Locate the cell with the specified text and output its (x, y) center coordinate. 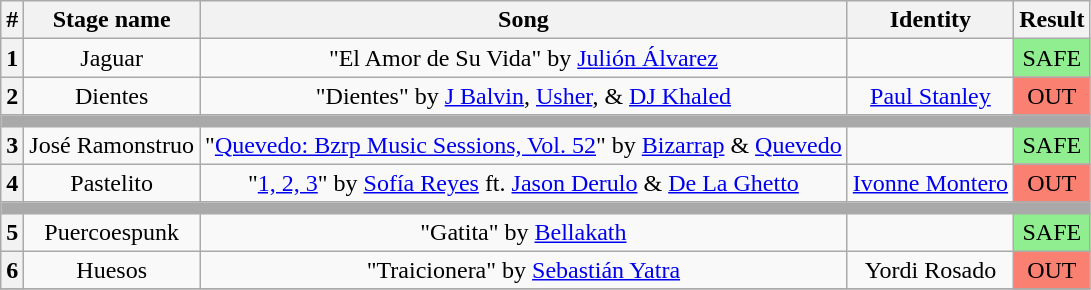
Stage name (112, 20)
José Ramonstruo (112, 145)
Pastelito (112, 183)
4 (12, 183)
# (12, 20)
Jaguar (112, 58)
"Quevedo: Bzrp Music Sessions, Vol. 52" by Bizarrap & Quevedo (524, 145)
Result (1052, 20)
2 (12, 96)
"Gatita" by Bellakath (524, 232)
Identity (930, 20)
5 (12, 232)
Paul Stanley (930, 96)
Puercoespunk (112, 232)
1 (12, 58)
"1, 2, 3" by Sofía Reyes ft. Jason Derulo & De La Ghetto (524, 183)
Huesos (112, 270)
Yordi Rosado (930, 270)
Dientes (112, 96)
3 (12, 145)
"Traicionera" by Sebastián Yatra (524, 270)
Song (524, 20)
"El Amor de Su Vida" by Julión Álvarez (524, 58)
6 (12, 270)
Ivonne Montero (930, 183)
"Dientes" by J Balvin, Usher, & DJ Khaled (524, 96)
